Return [X, Y] of the center of cell containing provided text 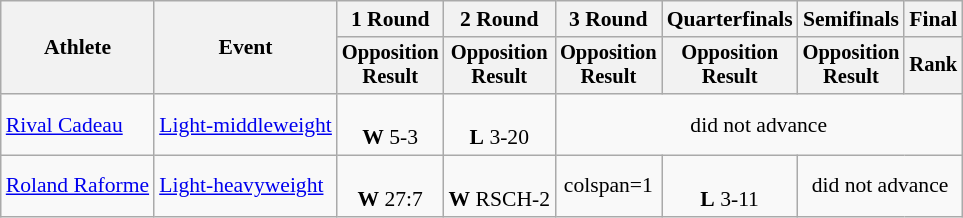
Event [246, 48]
Quarterfinals [730, 19]
colspan=1 [608, 186]
L 3-11 [730, 186]
Final [933, 19]
Semifinals [852, 19]
2 Round [500, 19]
W 5-3 [390, 124]
Athlete [78, 48]
Roland Raforme [78, 186]
Rival Cadeau [78, 124]
L 3-20 [500, 124]
W RSCH-2 [500, 186]
Light-heavyweight [246, 186]
1 Round [390, 19]
W 27:7 [390, 186]
Rank [933, 66]
3 Round [608, 19]
Light-middleweight [246, 124]
